Output the (X, Y) coordinate of the center of the cell containing the given text.  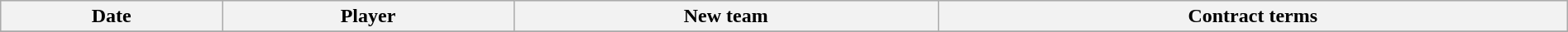
Player (369, 16)
Date (112, 16)
New team (726, 16)
Contract terms (1252, 16)
